Detect which cell encompasses the target text, then output its [X, Y] center coordinate. 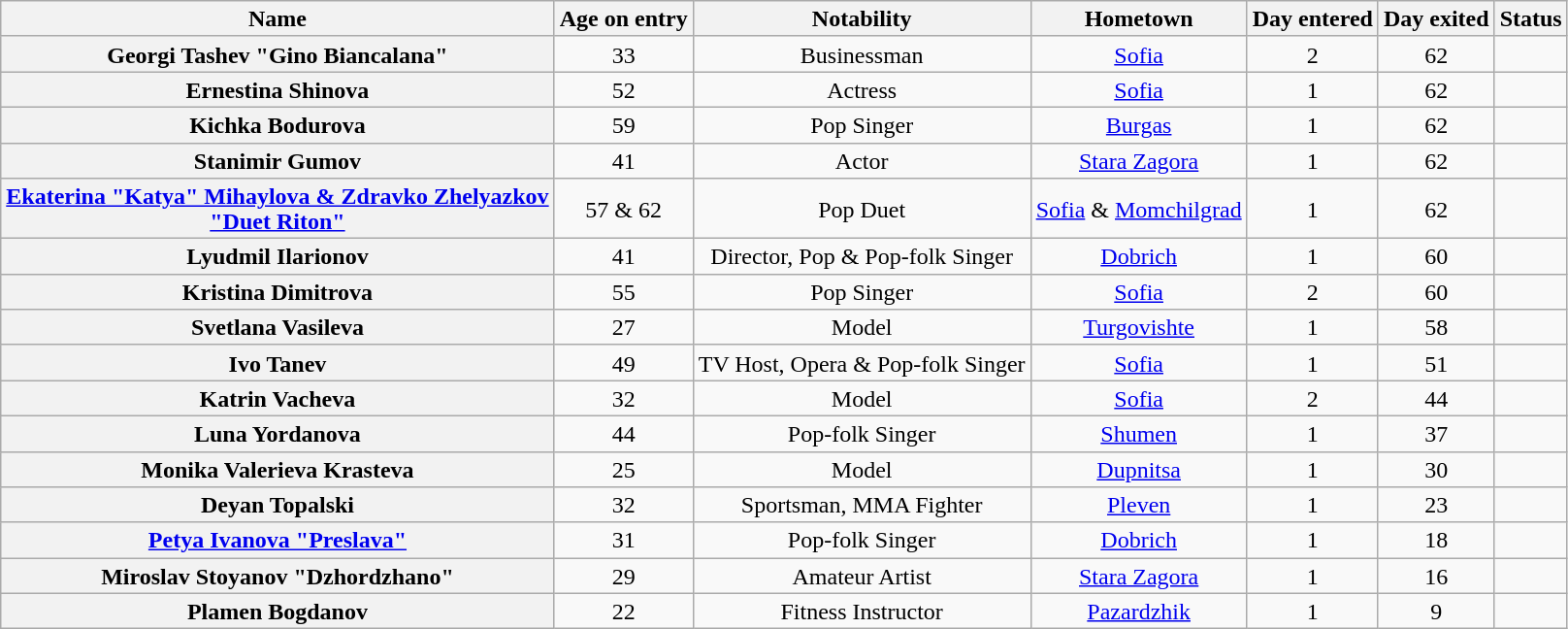
Sofia & Momchilgrad [1139, 209]
Stanimir Gumov [278, 161]
57 & 62 [623, 209]
Amateur Artist [862, 577]
Svetlana Vasileva [278, 328]
25 [623, 470]
37 [1436, 433]
Ernestina Shinova [278, 89]
33 [623, 54]
Plamen Bogdanov [278, 612]
Kichka Bodurova [278, 124]
Name [278, 19]
51 [1436, 363]
Kristina Dimitrova [278, 291]
Miroslav Stoyanov "Dzhordzhano" [278, 577]
22 [623, 612]
Luna Yordanova [278, 433]
Day entered [1312, 19]
55 [623, 291]
23 [1436, 505]
Actor [862, 161]
30 [1436, 470]
Fitness Instructor [862, 612]
18 [1436, 540]
Sportsman, MMA Fighter [862, 505]
Actress [862, 89]
58 [1436, 328]
Turgovishte [1139, 328]
Pleven [1139, 505]
Pazardzhik [1139, 612]
52 [623, 89]
9 [1436, 612]
49 [623, 363]
Director, Pop & Pop-folk Singer [862, 256]
16 [1436, 577]
Monika Valerieva Krasteva [278, 470]
TV Host, Opera & Pop-folk Singer [862, 363]
Deyan Topalski [278, 505]
Day exited [1436, 19]
Age on entry [623, 19]
Ekaterina "Katya" Mihaylova & Zdravko Zhelyazkov"Duet Riton" [278, 209]
29 [623, 577]
Status [1531, 19]
27 [623, 328]
Businessman [862, 54]
59 [623, 124]
Petya Ivanova "Preslava" [278, 540]
Notability [862, 19]
Georgi Tashev "Gino Biancalana" [278, 54]
Hometown [1139, 19]
Dupnitsa [1139, 470]
31 [623, 540]
Ivo Tanev [278, 363]
Lyudmil Ilarionov [278, 256]
Pop Duet [862, 209]
Shumen [1139, 433]
Burgas [1139, 124]
Katrin Vacheva [278, 398]
